Determine the (x, y) coordinate at the center of the cell enclosing the given text.  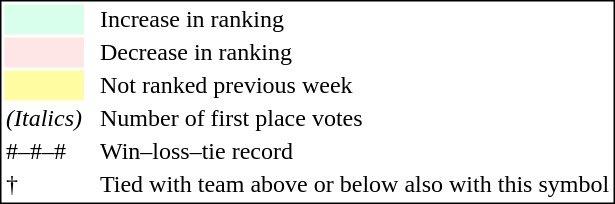
Increase in ranking (354, 19)
Number of first place votes (354, 119)
† (44, 185)
Win–loss–tie record (354, 151)
Decrease in ranking (354, 53)
(Italics) (44, 119)
#–#–# (44, 151)
Tied with team above or below also with this symbol (354, 185)
Not ranked previous week (354, 85)
